Find where the given text appears and provide that cell's center as (x, y) coordinate. 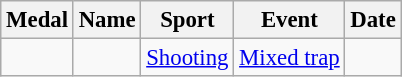
Sport (188, 20)
Event (290, 20)
Mixed trap (290, 58)
Name (107, 20)
Shooting (188, 58)
Medal (38, 20)
Date (373, 20)
